Output the [X, Y] coordinate of the center of the cell containing the given text.  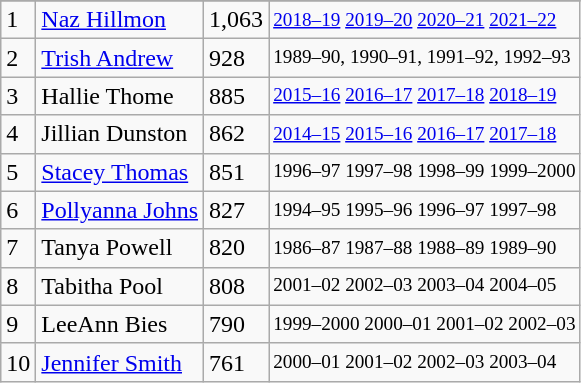
820 [236, 248]
1999–2000 2000–01 2001–02 2002–03 [424, 324]
2000–01 2001–02 2002–03 2003–04 [424, 362]
Jennifer Smith [120, 362]
761 [236, 362]
885 [236, 96]
2015–16 2016–17 2017–18 2018–19 [424, 96]
10 [18, 362]
5 [18, 172]
9 [18, 324]
Tabitha Pool [120, 286]
6 [18, 210]
1986–87 1987–88 1988–89 1989–90 [424, 248]
2 [18, 58]
4 [18, 134]
Naz Hillmon [120, 20]
Hallie Thome [120, 96]
1 [18, 20]
LeeAnn Bies [120, 324]
851 [236, 172]
808 [236, 286]
2018–19 2019–20 2020–21 2021–22 [424, 20]
1,063 [236, 20]
1989–90, 1990–91, 1991–92, 1992–93 [424, 58]
7 [18, 248]
2014–15 2015–16 2016–17 2017–18 [424, 134]
2001–02 2002–03 2003–04 2004–05 [424, 286]
862 [236, 134]
Pollyanna Johns [120, 210]
1996–97 1997–98 1998–99 1999–2000 [424, 172]
Trish Andrew [120, 58]
Jillian Dunston [120, 134]
928 [236, 58]
Tanya Powell [120, 248]
1994–95 1995–96 1996–97 1997–98 [424, 210]
790 [236, 324]
Stacey Thomas [120, 172]
8 [18, 286]
3 [18, 96]
827 [236, 210]
